Scan for the cell matching the given text and deliver its [X, Y] coordinate at center. 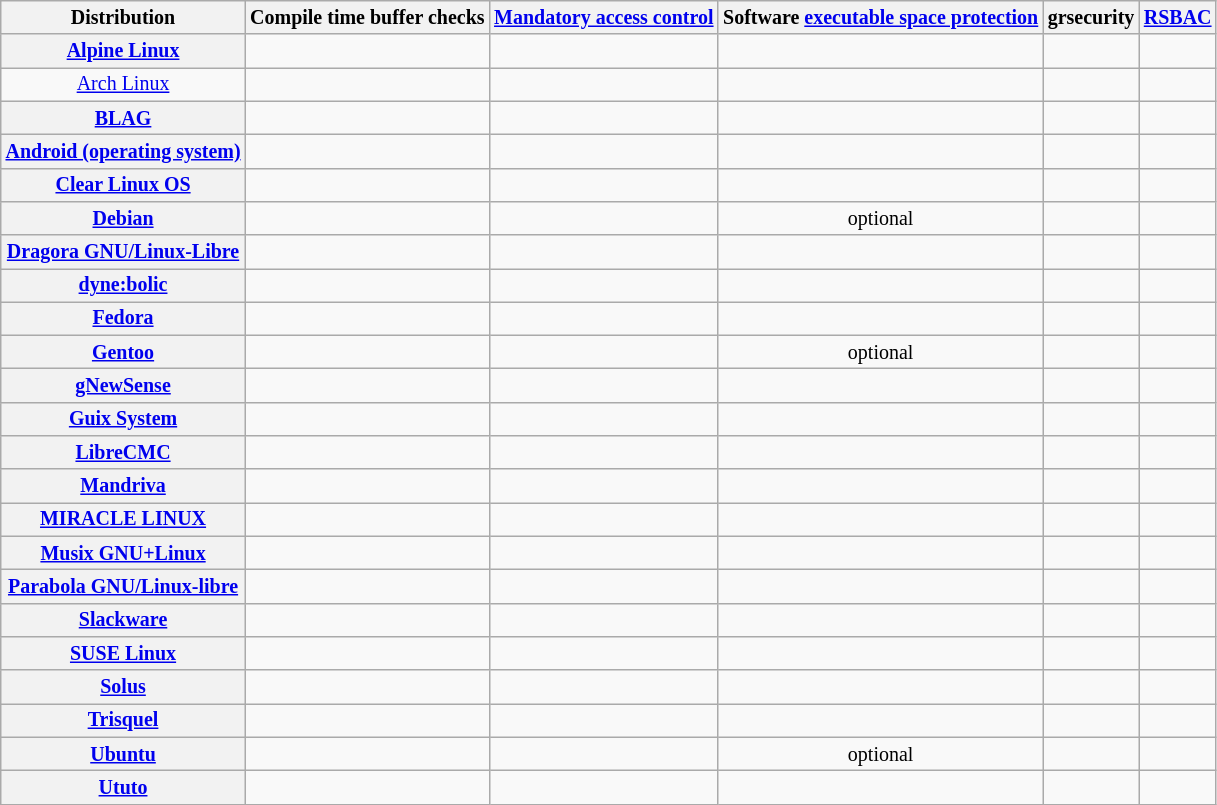
MIRACLE LINUX [124, 520]
Compile time buffer checks [367, 18]
Guix System [124, 420]
RSBAC [1178, 18]
grsecurity [1091, 18]
Android (operating system) [124, 152]
Dragora GNU/Linux-Libre [124, 252]
Gentoo [124, 352]
Trisquel [124, 720]
gNewSense [124, 386]
Musix GNU+Linux [124, 554]
Arch Linux [124, 84]
Distribution [124, 18]
BLAG [124, 118]
Fedora [124, 318]
Slackware [124, 620]
dyne:bolic [124, 286]
Debian [124, 218]
SUSE Linux [124, 654]
Parabola GNU/Linux-libre [124, 586]
Solus [124, 686]
LibreCMC [124, 452]
Ubuntu [124, 754]
Mandatory access control [604, 18]
Mandriva [124, 486]
Alpine Linux [124, 52]
Clear Linux OS [124, 184]
Ututo [124, 788]
Software executable space protection [880, 18]
